Return the (x, y) coordinate for the center point of the cell that contains the specified text.  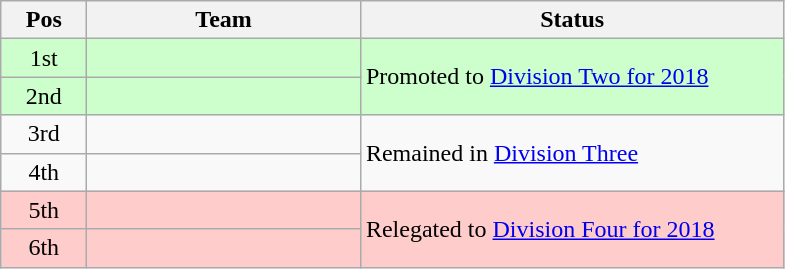
Pos (44, 20)
Team (224, 20)
5th (44, 210)
1st (44, 58)
4th (44, 172)
Remained in Division Three (572, 153)
Promoted to Division Two for 2018 (572, 77)
Status (572, 20)
2nd (44, 96)
3rd (44, 134)
6th (44, 248)
Relegated to Division Four for 2018 (572, 229)
